Pinpoint the cell where the given text exists, returning its (x, y) midpoint coordinate. 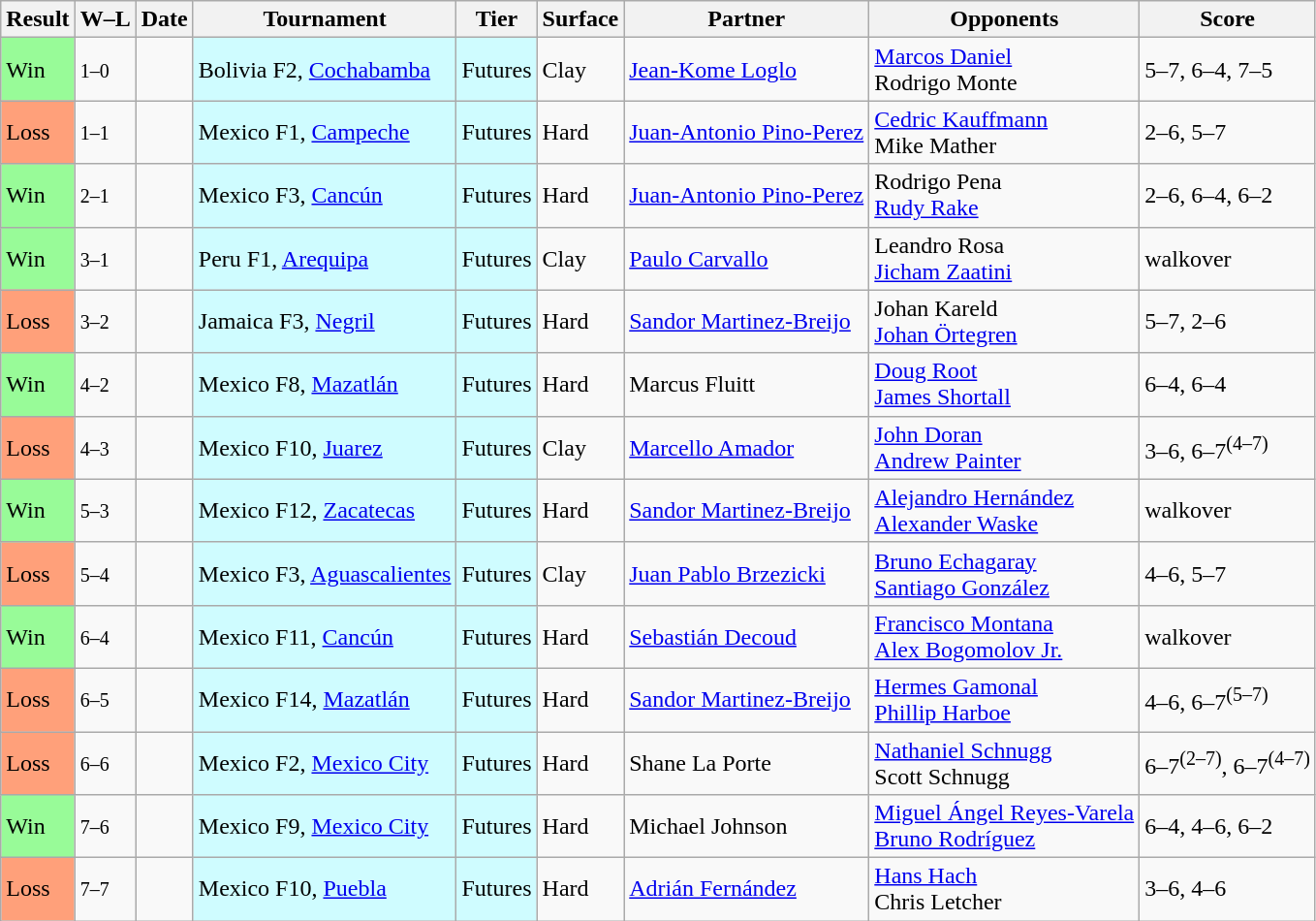
7–7 (105, 890)
6–7(2–7), 6–7(4–7) (1228, 762)
6–4, 4–6, 6–2 (1228, 826)
3–2 (105, 322)
Hans Hach Chris Letcher (1004, 890)
Cedric Kauffmann Mike Mather (1004, 132)
Hermes Gamonal Phillip Harboe (1004, 700)
6–4, 6–4 (1228, 384)
4–2 (105, 384)
Miguel Ángel Reyes-Varela Bruno Rodríguez (1004, 826)
2–6, 6–4, 6–2 (1228, 196)
2–1 (105, 196)
5–3 (105, 510)
Marcus Fluitt (746, 384)
Bolivia F2, Cochabamba (325, 70)
5–7, 6–4, 7–5 (1228, 70)
Mexico F10, Puebla (325, 890)
Nathaniel Schnugg Scott Schnugg (1004, 762)
Mexico F3, Aguascalientes (325, 574)
Mexico F1, Campeche (325, 132)
Tier (496, 19)
Mexico F11, Cancún (325, 636)
Partner (746, 19)
Rodrigo Pena Rudy Rake (1004, 196)
Tournament (325, 19)
4–6, 6–7(5–7) (1228, 700)
Jean-Kome Loglo (746, 70)
Mexico F2, Mexico City (325, 762)
4–6, 5–7 (1228, 574)
1–0 (105, 70)
5–7, 2–6 (1228, 322)
Score (1228, 19)
Mexico F12, Zacatecas (325, 510)
3–6, 4–6 (1228, 890)
Adrián Fernández (746, 890)
Leandro Rosa Jicham Zaatini (1004, 258)
Francisco Montana Alex Bogomolov Jr. (1004, 636)
Doug Root James Shortall (1004, 384)
6–6 (105, 762)
2–6, 5–7 (1228, 132)
Opponents (1004, 19)
Marcos Daniel Rodrigo Monte (1004, 70)
Michael Johnson (746, 826)
Surface (580, 19)
Juan Pablo Brzezicki (746, 574)
Mexico F3, Cancún (325, 196)
Peru F1, Arequipa (325, 258)
Shane La Porte (746, 762)
Result (38, 19)
7–6 (105, 826)
3–6, 6–7(4–7) (1228, 448)
W–L (105, 19)
4–3 (105, 448)
Mexico F9, Mexico City (325, 826)
6–5 (105, 700)
3–1 (105, 258)
5–4 (105, 574)
Marcello Amador (746, 448)
Paulo Carvallo (746, 258)
Mexico F8, Mazatlán (325, 384)
1–1 (105, 132)
Jamaica F3, Negril (325, 322)
Johan Kareld Johan Örtegren (1004, 322)
Alejandro Hernández Alexander Waske (1004, 510)
Mexico F14, Mazatlán (325, 700)
John Doran Andrew Painter (1004, 448)
Bruno Echagaray Santiago González (1004, 574)
Mexico F10, Juarez (325, 448)
6–4 (105, 636)
Date (165, 19)
Sebastián Decoud (746, 636)
